Return (X, Y) of the center of cell containing provided text 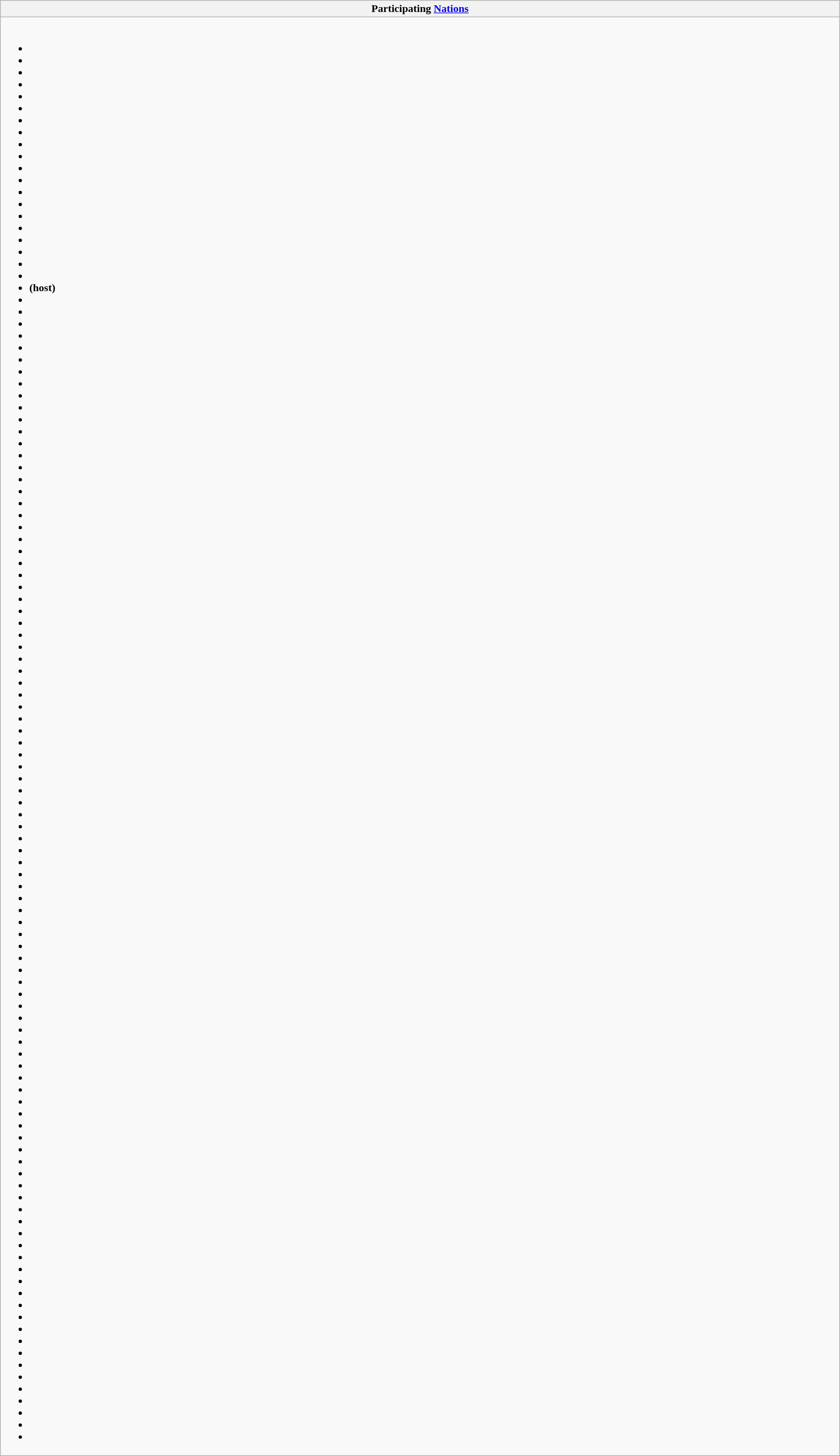
Participating Nations (420, 9)
(host) (420, 737)
